Capture the cell that displays the provided text and extract its (X, Y) central coordinate. 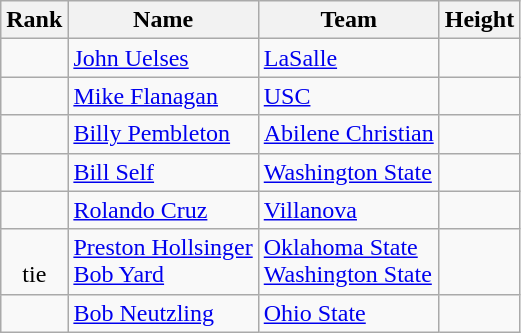
Name (163, 20)
Bill Self (163, 172)
Mike Flanagan (163, 96)
Ohio State (348, 313)
USC (348, 96)
Rolando Cruz (163, 210)
tie (34, 262)
Team (348, 20)
John Uelses (163, 58)
Villanova (348, 210)
Washington State (348, 172)
Height (479, 20)
Abilene Christian (348, 134)
Rank (34, 20)
Preston HollsingerBob Yard (163, 262)
Oklahoma StateWashington State (348, 262)
LaSalle (348, 58)
Bob Neutzling (163, 313)
Billy Pembleton (163, 134)
